Return (X, Y) of the center of cell containing provided text 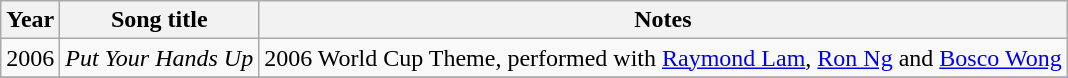
2006 (30, 58)
Song title (160, 20)
2006 World Cup Theme, performed with Raymond Lam, Ron Ng and Bosco Wong (663, 58)
Year (30, 20)
Put Your Hands Up (160, 58)
Notes (663, 20)
